Determine the [x, y] coordinate at the center of the cell enclosing the given text.  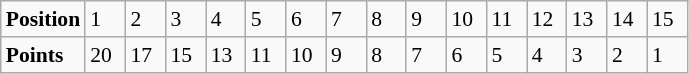
Position [43, 19]
14 [627, 19]
20 [105, 55]
Points [43, 55]
17 [145, 55]
12 [547, 19]
